Pinpoint the cell where the given text exists, returning its (X, Y) midpoint coordinate. 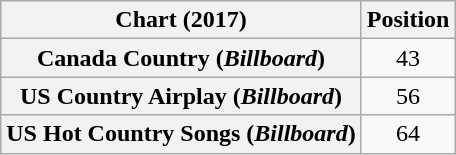
56 (408, 96)
Chart (2017) (181, 20)
US Country Airplay (Billboard) (181, 96)
Position (408, 20)
Canada Country (Billboard) (181, 58)
64 (408, 134)
43 (408, 58)
US Hot Country Songs (Billboard) (181, 134)
